Find where the given text appears and provide that cell's center as (x, y) coordinate. 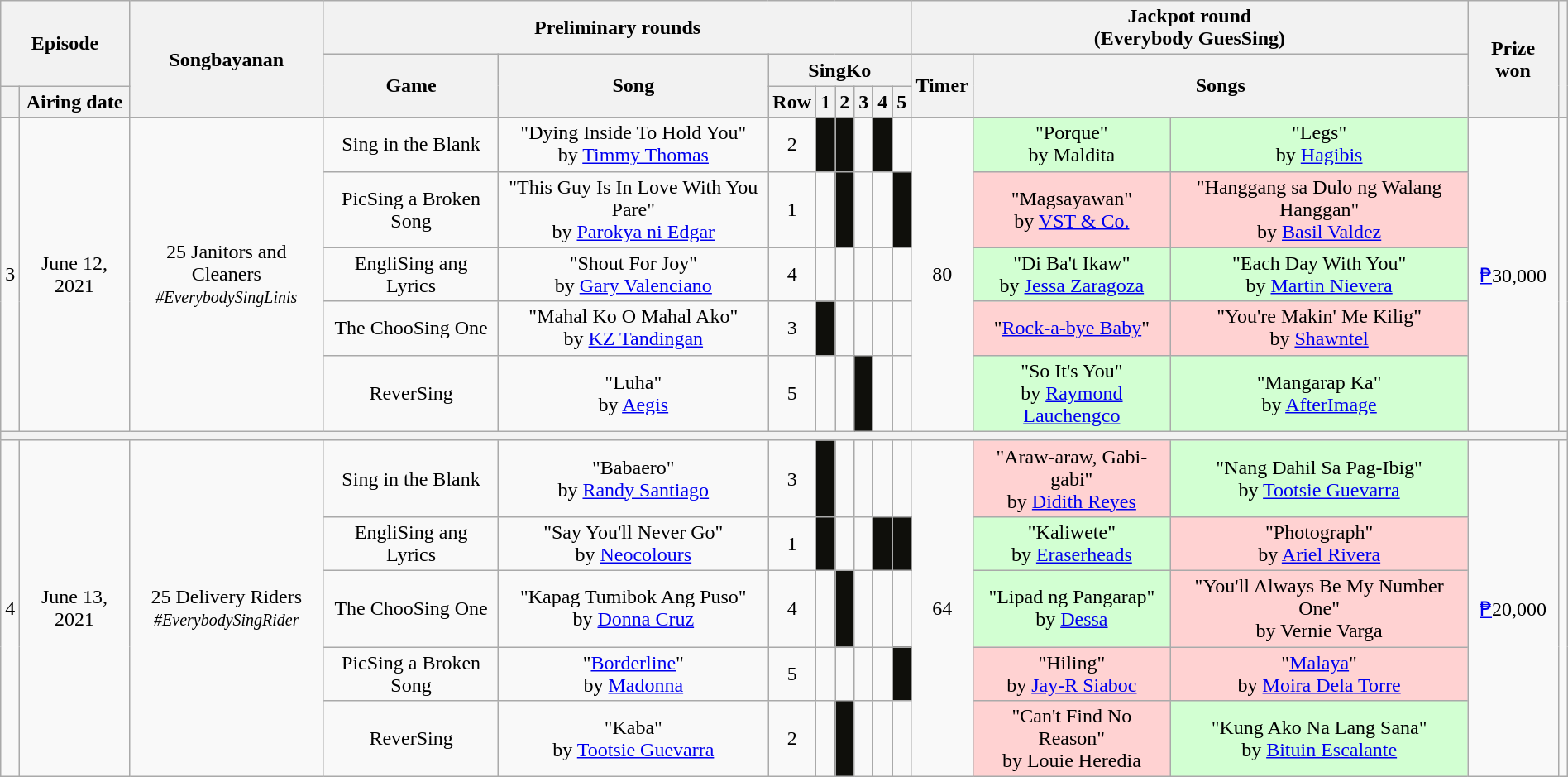
"This Guy Is In Love With You Pare"by Parokya ni Edgar (633, 209)
"Magsayawan"by VST & Co. (1072, 209)
80 (943, 275)
SingKo (840, 70)
"Can't Find No Reason"by Louie Heredia (1072, 739)
"Say You'll Never Go"by Neocolours (633, 543)
"Araw-araw, Gabi-gabi"by Didith Reyes (1072, 478)
25 Delivery Riders#EverybodySingRider (227, 608)
Timer (943, 86)
"Mahal Ko O Mahal Ako"by KZ Tandingan (633, 328)
"Di Ba't Ikaw"by Jessa Zaragoza (1072, 275)
Songbayanan (227, 60)
Prize won (1513, 60)
"Legs"by Hagibis (1319, 144)
"So It's You"by Raymond Lauchengco (1072, 393)
₱20,000 (1513, 608)
"Photograph"by Ariel Rivera (1319, 543)
"Mangarap Ka"by AfterImage (1319, 393)
"You're Makin' Me Kilig"by Shawntel (1319, 328)
"Kung Ako Na Lang Sana"by Bituin Escalante (1319, 739)
"Borderline"by Madonna (633, 674)
"Rock-a-bye Baby" (1072, 328)
"Hanggang sa Dulo ng Walang Hanggan"by Basil Valdez (1319, 209)
"Each Day With You"by Martin Nievera (1319, 275)
"Kapag Tumibok Ang Puso"by Donna Cruz (633, 608)
"Kaliwete"by Eraserheads (1072, 543)
"Malaya"by Moira Dela Torre (1319, 674)
Preliminary rounds (617, 28)
Airing date (74, 102)
"Kaba"by Tootsie Guevarra (633, 739)
Game (410, 86)
"Hiling"by Jay-R Siaboc (1072, 674)
Songs (1221, 86)
"You'll Always Be My Number One"by Vernie Varga (1319, 608)
Row (792, 102)
64 (943, 608)
25 Janitors and Cleaners#EverybodySingLinis (227, 275)
"Lipad ng Pangarap"by Dessa (1072, 608)
June 12, 2021 (74, 275)
June 13, 2021 (74, 608)
₱30,000 (1513, 275)
"Dying Inside To Hold You"by Timmy Thomas (633, 144)
"Shout For Joy"by Gary Valenciano (633, 275)
Song (633, 86)
"Porque"by Maldita (1072, 144)
"Babaero"by Randy Santiago (633, 478)
Episode (65, 43)
Jackpot round(Everybody GuesSing) (1189, 28)
"Nang Dahil Sa Pag-Ibig"by Tootsie Guevarra (1319, 478)
"Luha"by Aegis (633, 393)
